Provide the [x, y] coordinate of the cell's center where the given text is located.  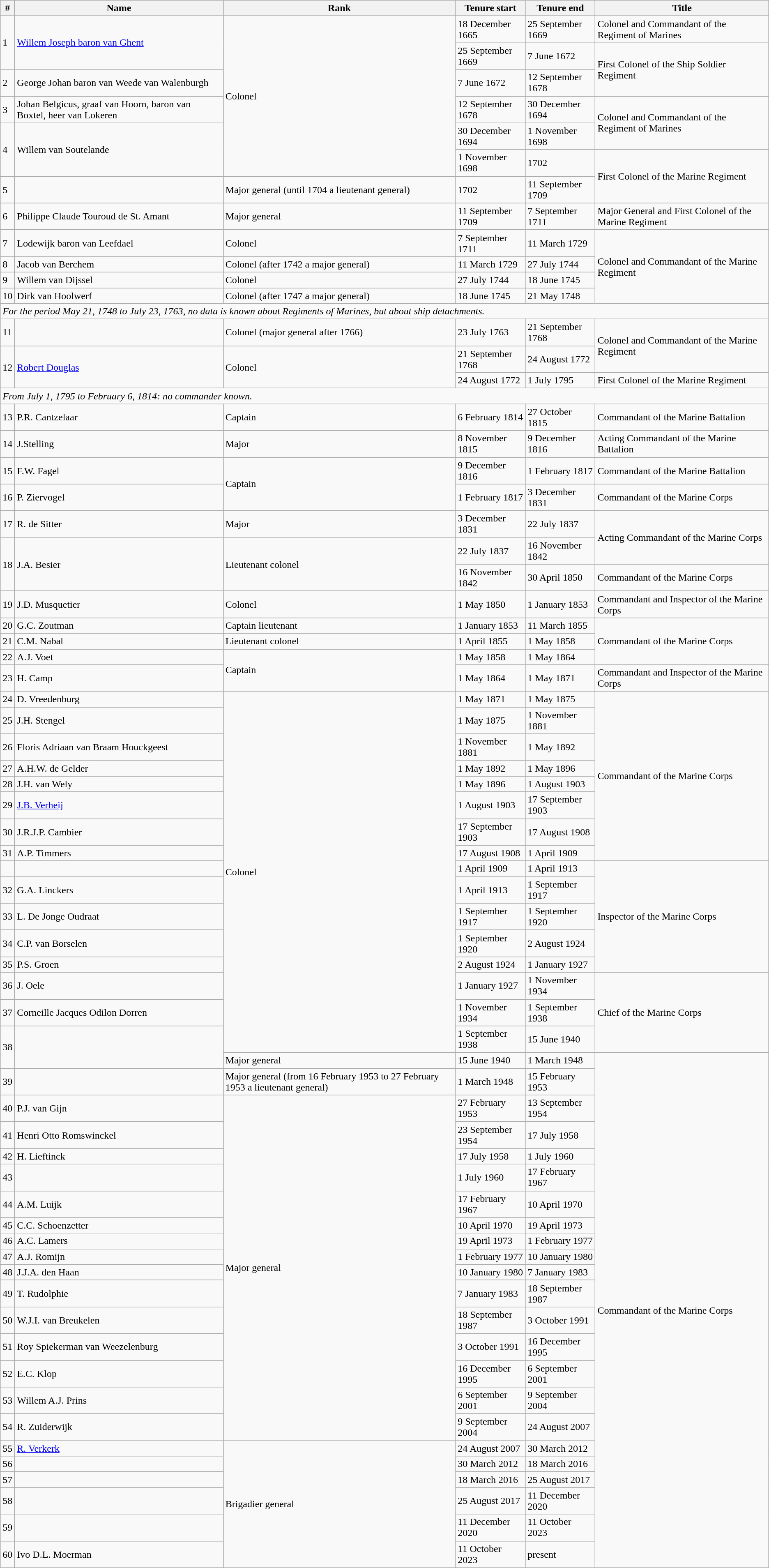
4 [7, 150]
47 [7, 1257]
21 May 1748 [560, 295]
60 [7, 1554]
Philippe Claude Touroud de St. Amant [119, 216]
14 [7, 444]
9 [7, 280]
P.J. van Gijn [119, 1109]
J.H. van Wely [119, 784]
C.C. Schoenzetter [119, 1225]
H. Lieftinck [119, 1156]
First Colonel of the Ship Soldier Regiment [682, 69]
46 [7, 1241]
R. Verkerk [119, 1448]
Robert Douglas [119, 367]
30 April 1850 [560, 578]
6 February 1814 [490, 417]
T. Rudolphie [119, 1294]
1 April 1855 [490, 641]
35 [7, 964]
27 February 1953 [490, 1109]
A.H.W. de Gelder [119, 768]
53 [7, 1400]
P. Ziervogel [119, 497]
42 [7, 1156]
23 September 1954 [490, 1135]
D. Vreedenburg [119, 699]
J.H. Stengel [119, 721]
Willem van Dijssel [119, 280]
Tenure end [560, 8]
A.J. Voet [119, 657]
A.J. Romijn [119, 1257]
Johan Belgicus, graaf van Hoorn, baron van Boxtel, heer van Lokeren [119, 109]
J.A. Besier [119, 564]
Ivo D.L. Moerman [119, 1554]
Chief of the Marine Corps [682, 1012]
Captain lieutenant [339, 625]
23 July 1763 [490, 333]
A.C. Lamers [119, 1241]
40 [7, 1109]
Willem van Soutelande [119, 150]
29 [7, 805]
59 [7, 1528]
J. Oele [119, 985]
Title [682, 8]
Acting Commandant of the Marine Battalion [682, 444]
51 [7, 1347]
W.J.I. van Breukelen [119, 1320]
H. Camp [119, 678]
Colonel (major general after 1766) [339, 333]
11 [7, 333]
18 December 1665 [490, 30]
54 [7, 1427]
17 [7, 524]
Lodewijk baron van Leefdael [119, 243]
E.C. Klop [119, 1373]
10 [7, 295]
48 [7, 1272]
Major general (until 1704 a lieutenant general) [339, 190]
8 [7, 264]
49 [7, 1294]
30 [7, 832]
C.P. van Borselen [119, 943]
G.C. Zoutman [119, 625]
31 [7, 853]
39 [7, 1081]
A.M. Luijk [119, 1204]
8 November 1815 [490, 444]
J.B. Verheij [119, 805]
Major General and First Colonel of the Marine Regiment [682, 216]
present [560, 1554]
26 [7, 747]
Rank [339, 8]
28 [7, 784]
Roy Spiekerman van Weezelenburg [119, 1347]
20 [7, 625]
27 October 1815 [560, 417]
For the period May 21, 1748 to July 23, 1763, no data is known about Regiments of Marines, but about ship detachments. [384, 311]
52 [7, 1373]
George Johan baron van Weede van Walenburgh [119, 83]
P.S. Groen [119, 964]
1 July 1795 [560, 380]
43 [7, 1178]
18 [7, 564]
L. De Jonge Oudraat [119, 916]
3 [7, 109]
1 May 1850 [490, 604]
# [7, 8]
Willem A.J. Prins [119, 1400]
Jacob van Berchem [119, 264]
Brigadier general [339, 1504]
24 [7, 699]
Floris Adriaan van Braam Houckgeest [119, 747]
27 [7, 768]
1 [7, 43]
50 [7, 1320]
12 [7, 367]
15 [7, 471]
45 [7, 1225]
11 March 1855 [560, 625]
Colonel (after 1742 a major general) [339, 264]
55 [7, 1448]
22 [7, 657]
5 [7, 190]
C.M. Nabal [119, 641]
From July 1, 1795 to February 6, 1814: no commander known. [384, 396]
37 [7, 1012]
44 [7, 1204]
A.P. Timmers [119, 853]
32 [7, 890]
2 [7, 83]
Inspector of the Marine Corps [682, 916]
Colonel (after 1747 a major general) [339, 295]
7 [7, 243]
P.R. Cantzelaar [119, 417]
41 [7, 1135]
R. de Sitter [119, 524]
J.Stelling [119, 444]
19 [7, 604]
Tenure start [490, 8]
6 [7, 216]
Corneille Jacques Odilon Dorren [119, 1012]
56 [7, 1464]
J.D. Musquetier [119, 604]
R. Zuiderwijk [119, 1427]
Name [119, 8]
58 [7, 1501]
15 February 1953 [560, 1081]
J.J.A. den Haan [119, 1272]
Acting Commandant of the Marine Corps [682, 537]
36 [7, 985]
J.R.J.P. Cambier [119, 832]
G.A. Linckers [119, 890]
23 [7, 678]
Henri Otto Romswinckel [119, 1135]
34 [7, 943]
Willem Joseph baron van Ghent [119, 43]
Major general (from 16 February 1953 to 27 February 1953 a lieutenant general) [339, 1081]
21 [7, 641]
57 [7, 1480]
13 [7, 417]
25 [7, 721]
13 September 1954 [560, 1109]
F.W. Fagel [119, 471]
33 [7, 916]
Dirk van Hoolwerf [119, 295]
16 [7, 497]
38 [7, 1047]
